Provide the (X, Y) coordinate of the cell's center where the given text is located.  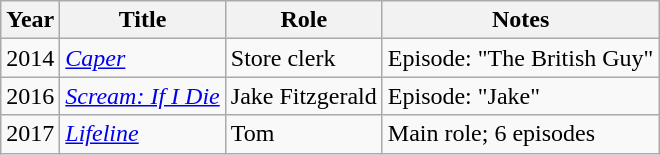
2016 (30, 96)
2014 (30, 58)
Lifeline (142, 134)
Episode: "Jake" (520, 96)
Notes (520, 20)
Role (304, 20)
2017 (30, 134)
Jake Fitzgerald (304, 96)
Tom (304, 134)
Year (30, 20)
Title (142, 20)
Caper (142, 58)
Main role; 6 episodes (520, 134)
Scream: If I Die (142, 96)
Store clerk (304, 58)
Episode: "The British Guy" (520, 58)
